Scan for the cell matching the given text and deliver its [X, Y] coordinate at center. 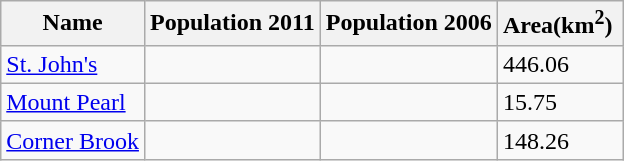
15.75 [560, 102]
Name [73, 24]
St. John's [73, 64]
148.26 [560, 140]
Population 2011 [232, 24]
446.06 [560, 64]
Corner Brook [73, 140]
Mount Pearl [73, 102]
Population 2006 [408, 24]
Area(km2) [560, 24]
